Detect which cell encompasses the target text, then output its [x, y] center coordinate. 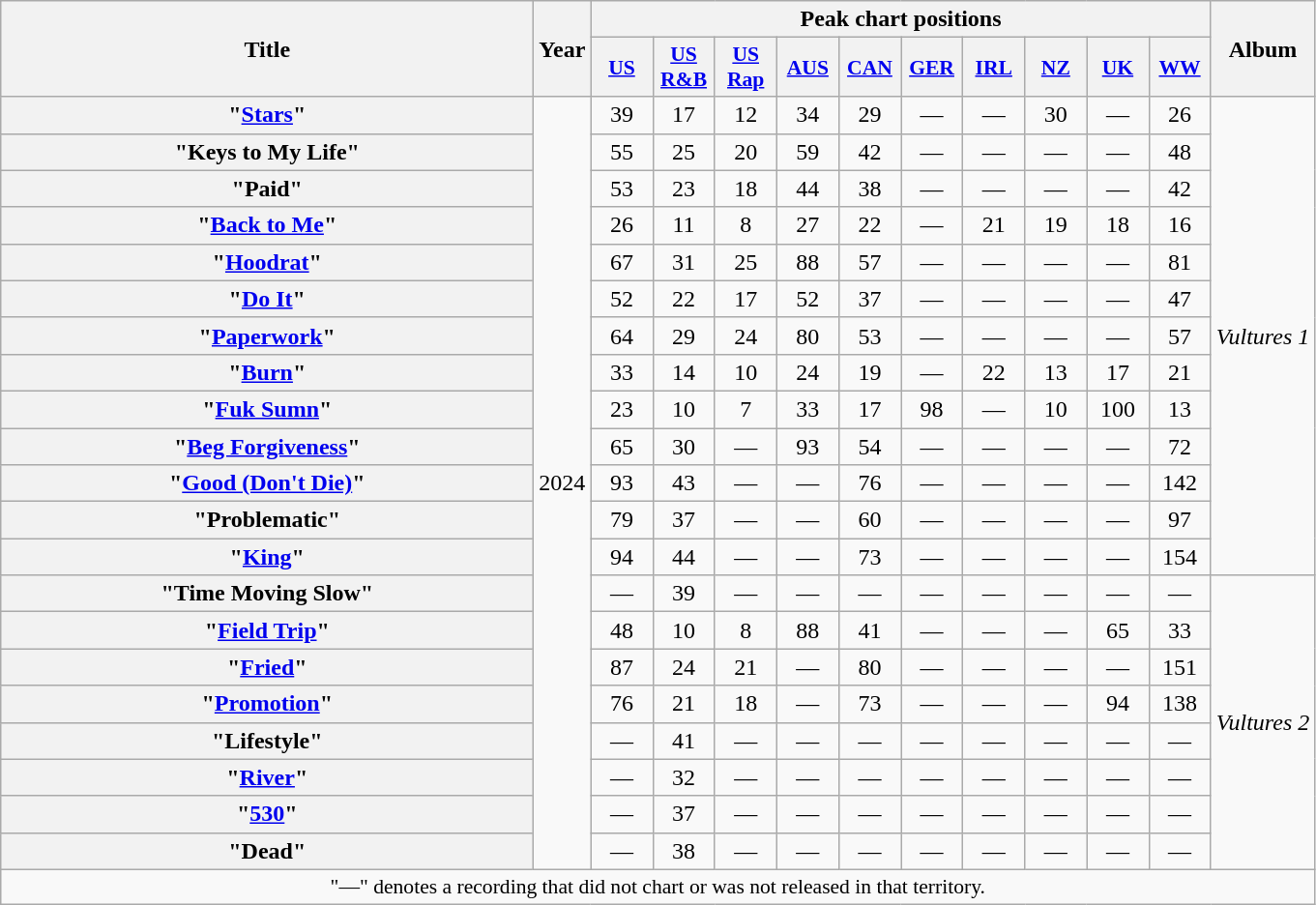
98 [932, 409]
Year [563, 48]
43 [684, 483]
47 [1180, 299]
Vultures 1 [1263, 336]
"Field Trip" [267, 630]
100 [1118, 409]
"Lifestyle" [267, 741]
11 [684, 225]
"Promotion" [267, 704]
7 [746, 409]
27 [807, 225]
"Fuk Sumn" [267, 409]
Title [267, 48]
WW [1180, 68]
"Fried" [267, 667]
59 [807, 152]
20 [746, 152]
IRL [994, 68]
87 [622, 667]
154 [1180, 557]
67 [622, 262]
"Stars" [267, 115]
"Time Moving Slow" [267, 594]
138 [1180, 704]
31 [684, 262]
"Do It" [267, 299]
81 [1180, 262]
34 [807, 115]
"Paid" [267, 189]
2024 [563, 483]
32 [684, 777]
USRap [746, 68]
151 [1180, 667]
97 [1180, 520]
72 [1180, 446]
NZ [1056, 68]
"Keys to My Life" [267, 152]
"Problematic" [267, 520]
16 [1180, 225]
CAN [869, 68]
12 [746, 115]
AUS [807, 68]
"Beg Forgiveness" [267, 446]
60 [869, 520]
142 [1180, 483]
US [622, 68]
Peak chart positions [901, 19]
14 [684, 372]
Album [1263, 48]
"Hoodrat" [267, 262]
"King" [267, 557]
55 [622, 152]
54 [869, 446]
"Back to Me" [267, 225]
"Burn" [267, 372]
GER [932, 68]
64 [622, 336]
UK [1118, 68]
"River" [267, 777]
"—" denotes a recording that did not chart or was not released in that territory. [658, 887]
79 [622, 520]
"Dead" [267, 851]
Vultures 2 [1263, 722]
"Paperwork" [267, 336]
"Good (Don't Die)" [267, 483]
USR&B [684, 68]
"530" [267, 814]
